Return the [x, y] coordinate for the center point of the cell that contains the specified text.  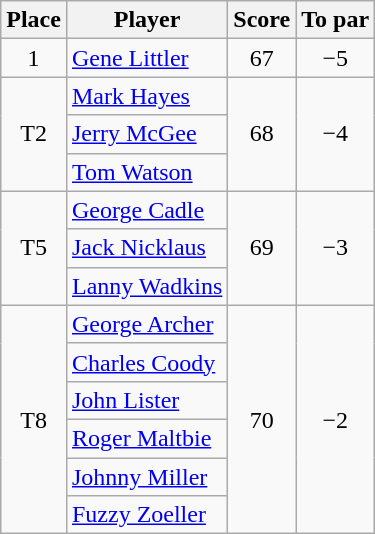
70 [262, 419]
Charles Coody [146, 362]
George Archer [146, 324]
1 [34, 58]
John Lister [146, 400]
−2 [336, 419]
68 [262, 134]
−5 [336, 58]
Place [34, 20]
67 [262, 58]
Roger Maltbie [146, 438]
T8 [34, 419]
Tom Watson [146, 172]
Jack Nicklaus [146, 248]
Lanny Wadkins [146, 286]
George Cadle [146, 210]
−3 [336, 248]
Mark Hayes [146, 96]
Johnny Miller [146, 477]
Jerry McGee [146, 134]
T5 [34, 248]
To par [336, 20]
69 [262, 248]
Fuzzy Zoeller [146, 515]
−4 [336, 134]
Player [146, 20]
Score [262, 20]
Gene Littler [146, 58]
T2 [34, 134]
